Determine the (X, Y) coordinate at the center of the cell enclosing the given text.  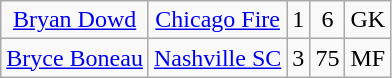
75 (328, 58)
Nashville SC (217, 58)
MF (368, 58)
GK (368, 20)
1 (298, 20)
Chicago Fire (217, 20)
3 (298, 58)
6 (328, 20)
Bryan Dowd (75, 20)
Bryce Boneau (75, 58)
